Output the (x, y) coordinate of the center of the cell containing the given text.  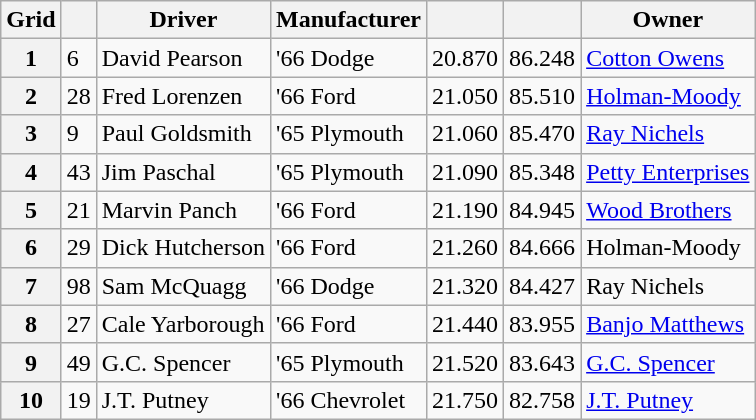
21.750 (464, 400)
Jim Paschal (183, 172)
7 (31, 286)
21.060 (464, 134)
1 (31, 58)
86.248 (542, 58)
27 (78, 324)
21 (78, 210)
21.190 (464, 210)
4 (31, 172)
Dick Hutcherson (183, 248)
Driver (183, 20)
29 (78, 248)
2 (31, 96)
3 (31, 134)
Owner (668, 20)
Grid (31, 20)
Sam McQuagg (183, 286)
8 (31, 324)
10 (31, 400)
84.666 (542, 248)
85.470 (542, 134)
Cotton Owens (668, 58)
Banjo Matthews (668, 324)
28 (78, 96)
Cale Yarborough (183, 324)
21.260 (464, 248)
5 (31, 210)
21.090 (464, 172)
'66 Chevrolet (349, 400)
82.758 (542, 400)
20.870 (464, 58)
21.050 (464, 96)
84.945 (542, 210)
83.643 (542, 362)
21.440 (464, 324)
85.510 (542, 96)
Marvin Panch (183, 210)
Petty Enterprises (668, 172)
84.427 (542, 286)
19 (78, 400)
98 (78, 286)
43 (78, 172)
Paul Goldsmith (183, 134)
49 (78, 362)
Fred Lorenzen (183, 96)
21.520 (464, 362)
David Pearson (183, 58)
21.320 (464, 286)
Wood Brothers (668, 210)
83.955 (542, 324)
85.348 (542, 172)
Manufacturer (349, 20)
